From the cell containing the given text, extract its center point as [x, y] coordinate. 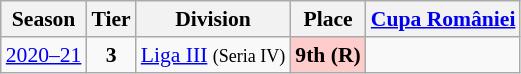
2020–21 [44, 55]
3 [110, 55]
Season [44, 19]
Cupa României [444, 19]
Tier [110, 19]
9th (R) [328, 55]
Place [328, 19]
Liga III (Seria IV) [214, 55]
Division [214, 19]
